Scan for the cell matching the given text and deliver its (x, y) coordinate at center. 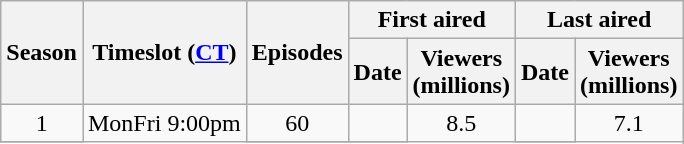
8.5 (461, 123)
Timeslot (CT) (164, 52)
First aired (432, 20)
1 (42, 123)
7.1 (628, 123)
Season (42, 52)
60 (297, 123)
Episodes (297, 52)
MonFri 9:00pm (164, 123)
Last aired (598, 20)
